Search for the cell housing the specified text and yield its [X, Y] center coordinate. 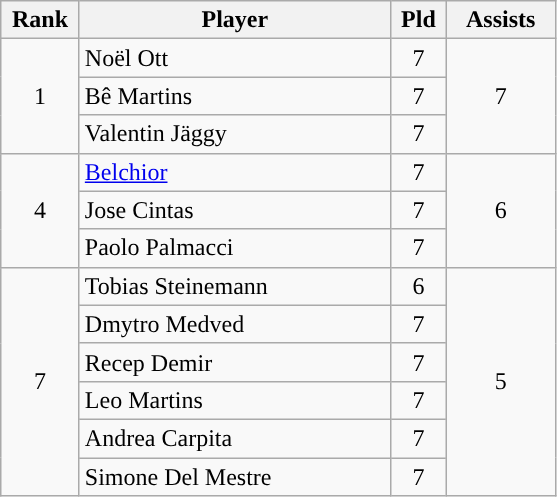
5 [500, 381]
Jose Cintas [234, 210]
Andrea Carpita [234, 438]
Valentin Jäggy [234, 134]
Recep Demir [234, 362]
Simone Del Mestre [234, 477]
Belchior [234, 172]
4 [40, 210]
Bê Martins [234, 96]
Leo Martins [234, 400]
Player [234, 20]
Rank [40, 20]
Dmytro Medved [234, 324]
Assists [500, 20]
1 [40, 96]
Noël Ott [234, 58]
Paolo Palmacci [234, 248]
Pld [418, 20]
Tobias Steinemann [234, 286]
